Detect which cell encompasses the target text, then output its [X, Y] center coordinate. 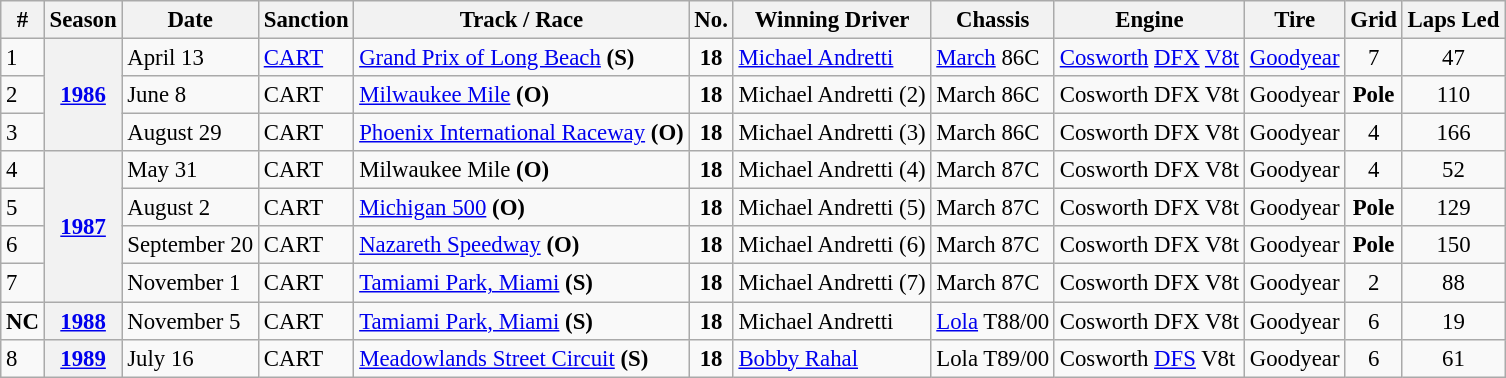
November 1 [190, 283]
August 29 [190, 133]
Track / Race [522, 20]
5 [23, 208]
Cosworth DFS V8t [1149, 358]
88 [1453, 283]
Michael Andretti (3) [832, 133]
# [23, 20]
Michael Andretti (4) [832, 170]
Michael Andretti (2) [832, 95]
May 31 [190, 170]
Michigan 500 (O) [522, 208]
April 13 [190, 58]
150 [1453, 245]
June 8 [190, 95]
Phoenix International Raceway (O) [522, 133]
52 [1453, 170]
110 [1453, 95]
NC [23, 321]
November 5 [190, 321]
Michael Andretti (5) [832, 208]
Engine [1149, 20]
Lola T88/00 [992, 321]
1988 [83, 321]
3 [23, 133]
Grid [1374, 20]
19 [1453, 321]
Lola T89/00 [992, 358]
1986 [83, 96]
Michael Andretti (7) [832, 283]
8 [23, 358]
1989 [83, 358]
1987 [83, 226]
Chassis [992, 20]
1 [23, 58]
Season [83, 20]
Meadowlands Street Circuit (S) [522, 358]
July 16 [190, 358]
Sanction [306, 20]
No. [711, 20]
Laps Led [1453, 20]
Tire [1294, 20]
129 [1453, 208]
Grand Prix of Long Beach (S) [522, 58]
Winning Driver [832, 20]
Bobby Rahal [832, 358]
August 2 [190, 208]
September 20 [190, 245]
Date [190, 20]
166 [1453, 133]
Nazareth Speedway (O) [522, 245]
47 [1453, 58]
Michael Andretti (6) [832, 245]
61 [1453, 358]
